Identify which cell holds the provided text, then report its (x, y) central coordinate. 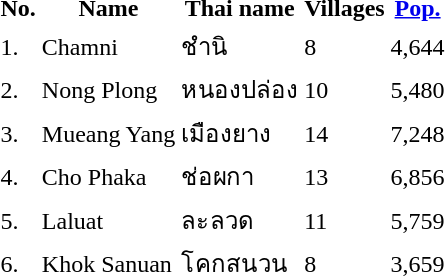
11 (344, 220)
ละลวด (240, 220)
Chamni (108, 46)
Cho Phaka (108, 176)
10 (344, 90)
8 (344, 46)
13 (344, 176)
เมืองยาง (240, 133)
ช่อผกา (240, 176)
หนองปล่อง (240, 90)
14 (344, 133)
Nong Plong (108, 90)
Mueang Yang (108, 133)
Laluat (108, 220)
ชำนิ (240, 46)
